Provide the (X, Y) coordinate of the cell's center where the given text is located.  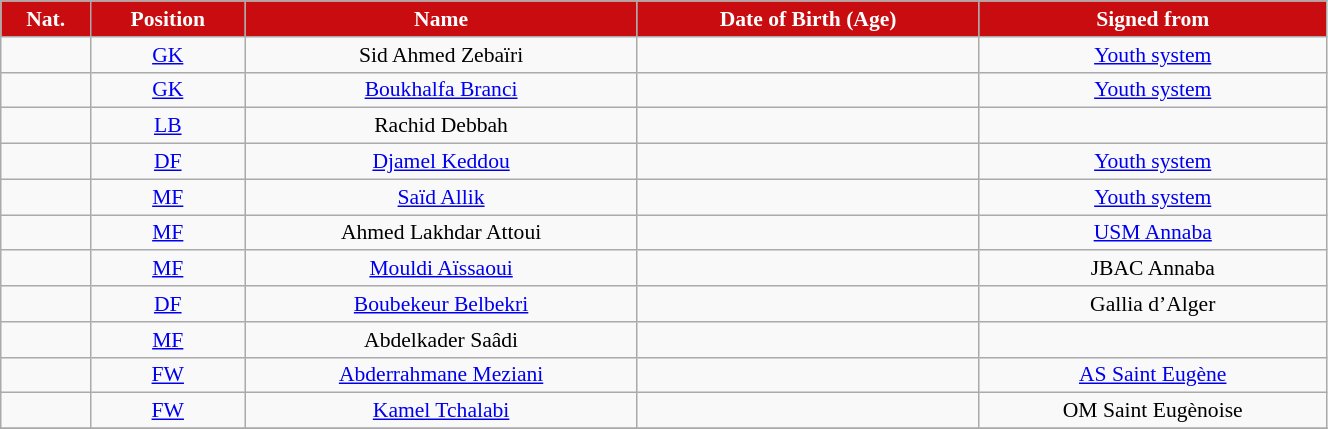
Boukhalfa Branci (441, 90)
USM Annaba (1152, 233)
Nat. (46, 19)
Saïd Allik (441, 197)
OM Saint Eugènoise (1152, 411)
Kamel Tchalabi (441, 411)
Signed from (1152, 19)
JBAC Annaba (1152, 269)
Mouldi Aïssaoui (441, 269)
LB (168, 126)
AS Saint Eugène (1152, 375)
Boubekeur Belbekri (441, 304)
Date of Birth (Age) (808, 19)
Position (168, 19)
Name (441, 19)
Abdelkader Saâdi (441, 340)
Gallia d’Alger (1152, 304)
Sid Ahmed Zebaïri (441, 55)
Rachid Debbah (441, 126)
Abderrahmane Meziani (441, 375)
Ahmed Lakhdar Attoui (441, 233)
Djamel Keddou (441, 162)
